Search for the cell housing the specified text and yield its (X, Y) center coordinate. 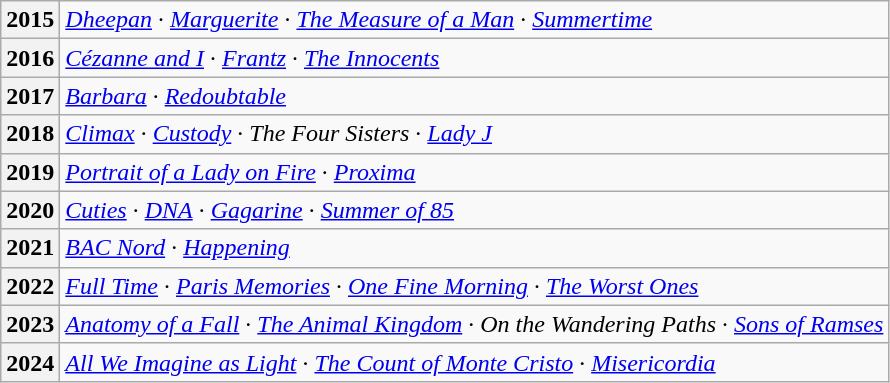
Full Time · Paris Memories · One Fine Morning · The Worst Ones (474, 286)
All We Imagine as Light · The Count of Monte Cristo · Misericordia (474, 362)
2023 (30, 324)
2020 (30, 210)
2018 (30, 134)
Cézanne and I · Frantz · The Innocents (474, 58)
Climax · Custody · The Four Sisters · Lady J (474, 134)
BAC Nord · Happening (474, 248)
2022 (30, 286)
2021 (30, 248)
2017 (30, 96)
Cuties · DNA · Gagarine · Summer of 85 (474, 210)
Dheepan · Marguerite · The Measure of a Man · Summertime (474, 20)
2015 (30, 20)
2024 (30, 362)
Barbara · Redoubtable (474, 96)
2016 (30, 58)
2019 (30, 172)
Portrait of a Lady on Fire · Proxima (474, 172)
Anatomy of a Fall · The Animal Kingdom · On the Wandering Paths · Sons of Ramses (474, 324)
